For the text-containing cell, return its midpoint in [x, y] coordinate format. 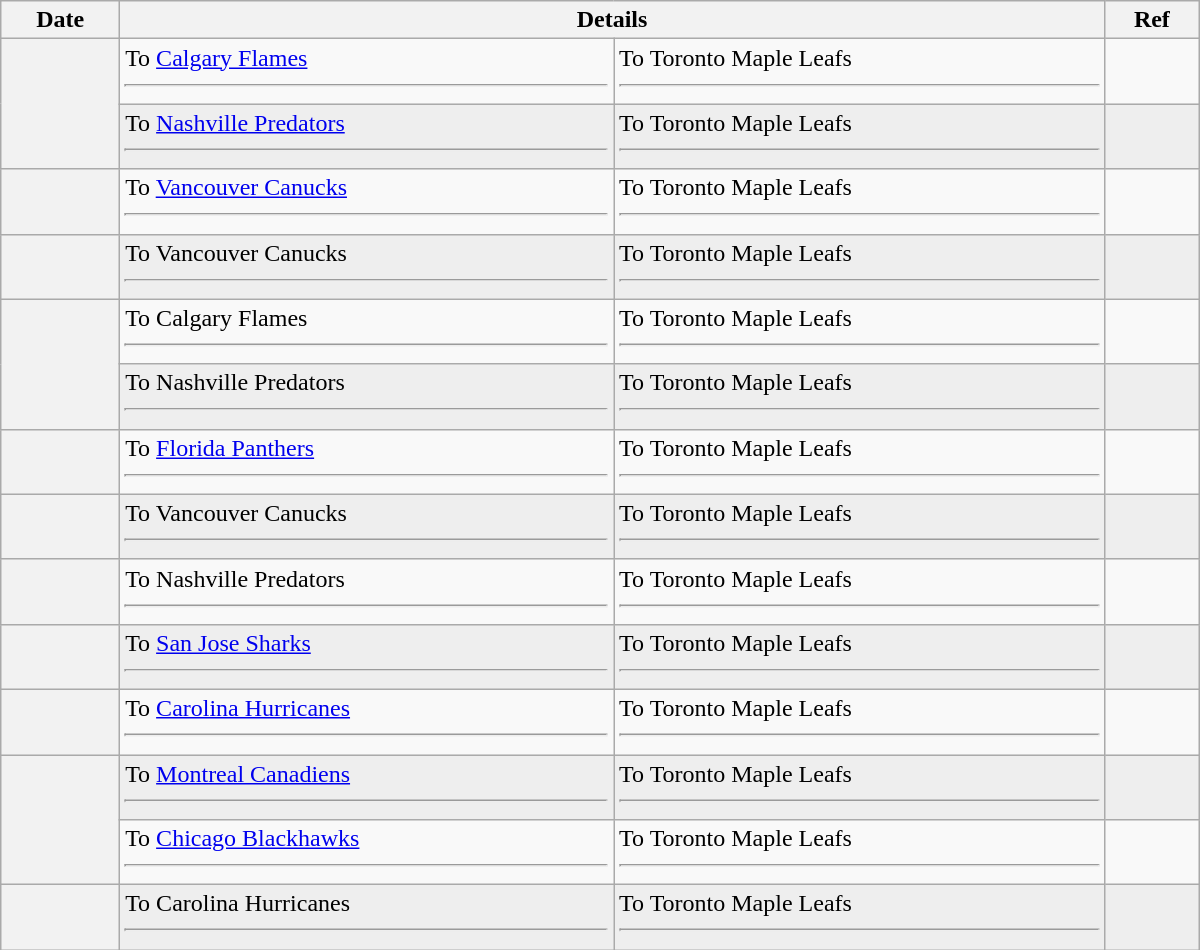
To San Jose Sharks [367, 656]
To Montreal Canadiens [367, 786]
Details [612, 20]
To Chicago Blackhawks [367, 852]
Ref [1152, 20]
To Florida Panthers [367, 462]
Date [60, 20]
